Find where the given text appears and provide that cell's center as (x, y) coordinate. 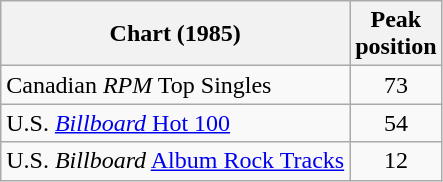
Peakposition (396, 34)
U.S. Billboard Hot 100 (176, 123)
12 (396, 161)
54 (396, 123)
73 (396, 85)
U.S. Billboard Album Rock Tracks (176, 161)
Canadian RPM Top Singles (176, 85)
Chart (1985) (176, 34)
